Search for the cell housing the specified text and yield its [X, Y] center coordinate. 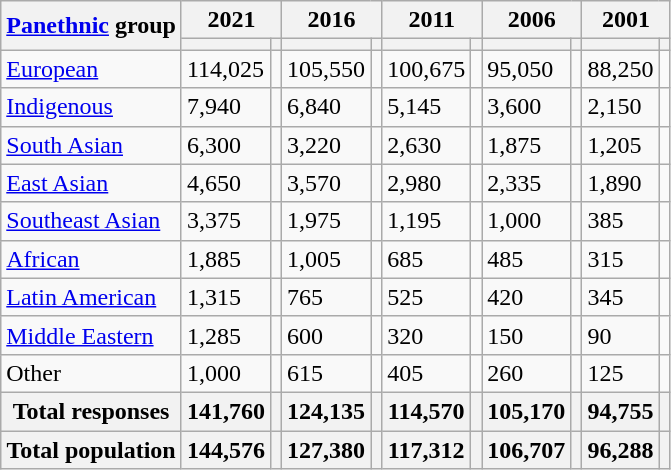
114,570 [426, 411]
European [92, 69]
6,840 [326, 107]
Southeast Asian [92, 221]
3,220 [326, 145]
88,250 [620, 69]
600 [326, 335]
90 [620, 335]
105,170 [526, 411]
1,885 [226, 259]
Total responses [92, 411]
1,875 [526, 145]
2,630 [426, 145]
2,150 [620, 107]
1,975 [326, 221]
1,285 [226, 335]
6,300 [226, 145]
1,195 [426, 221]
260 [526, 373]
345 [620, 297]
Other [92, 373]
1,890 [620, 183]
East Asian [92, 183]
114,025 [226, 69]
2016 [332, 20]
Latin American [92, 297]
2,335 [526, 183]
125 [620, 373]
485 [526, 259]
South Asian [92, 145]
3,375 [226, 221]
2006 [532, 20]
615 [326, 373]
Indigenous [92, 107]
Total population [92, 449]
Panethnic group [92, 26]
106,707 [526, 449]
5,145 [426, 107]
320 [426, 335]
2,980 [426, 183]
2021 [231, 20]
127,380 [326, 449]
1,005 [326, 259]
96,288 [620, 449]
94,755 [620, 411]
420 [526, 297]
African [92, 259]
4,650 [226, 183]
1,205 [620, 145]
150 [526, 335]
2001 [626, 20]
525 [426, 297]
765 [326, 297]
100,675 [426, 69]
385 [620, 221]
141,760 [226, 411]
2011 [432, 20]
1,315 [226, 297]
Middle Eastern [92, 335]
105,550 [326, 69]
144,576 [226, 449]
117,312 [426, 449]
3,570 [326, 183]
7,940 [226, 107]
315 [620, 259]
124,135 [326, 411]
95,050 [526, 69]
685 [426, 259]
3,600 [526, 107]
405 [426, 373]
